Extract the (X, Y) coordinate from the center of the cell holding the provided text.  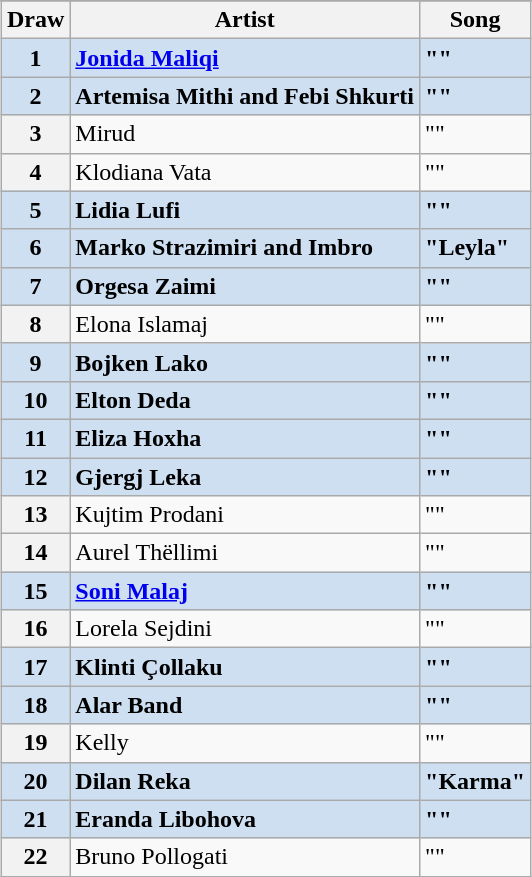
6 (35, 248)
11 (35, 438)
7 (35, 286)
Lidia Lufi (245, 210)
Mirud (245, 134)
20 (35, 781)
"Karma" (476, 781)
Klodiana Vata (245, 172)
Jonida Maliqi (245, 58)
9 (35, 362)
Eliza Hoxha (245, 438)
17 (35, 667)
Klinti Çollaku (245, 667)
"Leyla" (476, 248)
Aurel Thëllimi (245, 553)
Kelly (245, 743)
Gjergj Leka (245, 477)
Bojken Lako (245, 362)
2 (35, 96)
Orgesa Zaimi (245, 286)
12 (35, 477)
18 (35, 705)
13 (35, 515)
5 (35, 210)
Alar Band (245, 705)
3 (35, 134)
Marko Strazimiri and Imbro (245, 248)
21 (35, 819)
Eranda Libohova (245, 819)
Soni Malaj (245, 591)
19 (35, 743)
Artemisa Mithi and Febi Shkurti (245, 96)
Lorela Sejdini (245, 629)
Elton Deda (245, 400)
Elona Islamaj (245, 324)
14 (35, 553)
Artist (245, 20)
8 (35, 324)
22 (35, 857)
Kujtim Prodani (245, 515)
16 (35, 629)
Bruno Pollogati (245, 857)
Dilan Reka (245, 781)
4 (35, 172)
15 (35, 591)
10 (35, 400)
Song (476, 20)
1 (35, 58)
Draw (35, 20)
